Determine the [x, y] coordinate at the center of the cell enclosing the given text.  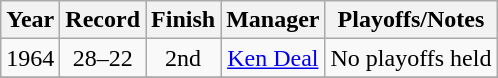
2nd [184, 58]
Finish [184, 20]
Record [103, 20]
28–22 [103, 58]
Year [30, 20]
Manager [273, 20]
No playoffs held [411, 58]
Playoffs/Notes [411, 20]
Ken Deal [273, 58]
1964 [30, 58]
